Extract the (X, Y) coordinate from the center of the cell holding the provided text.  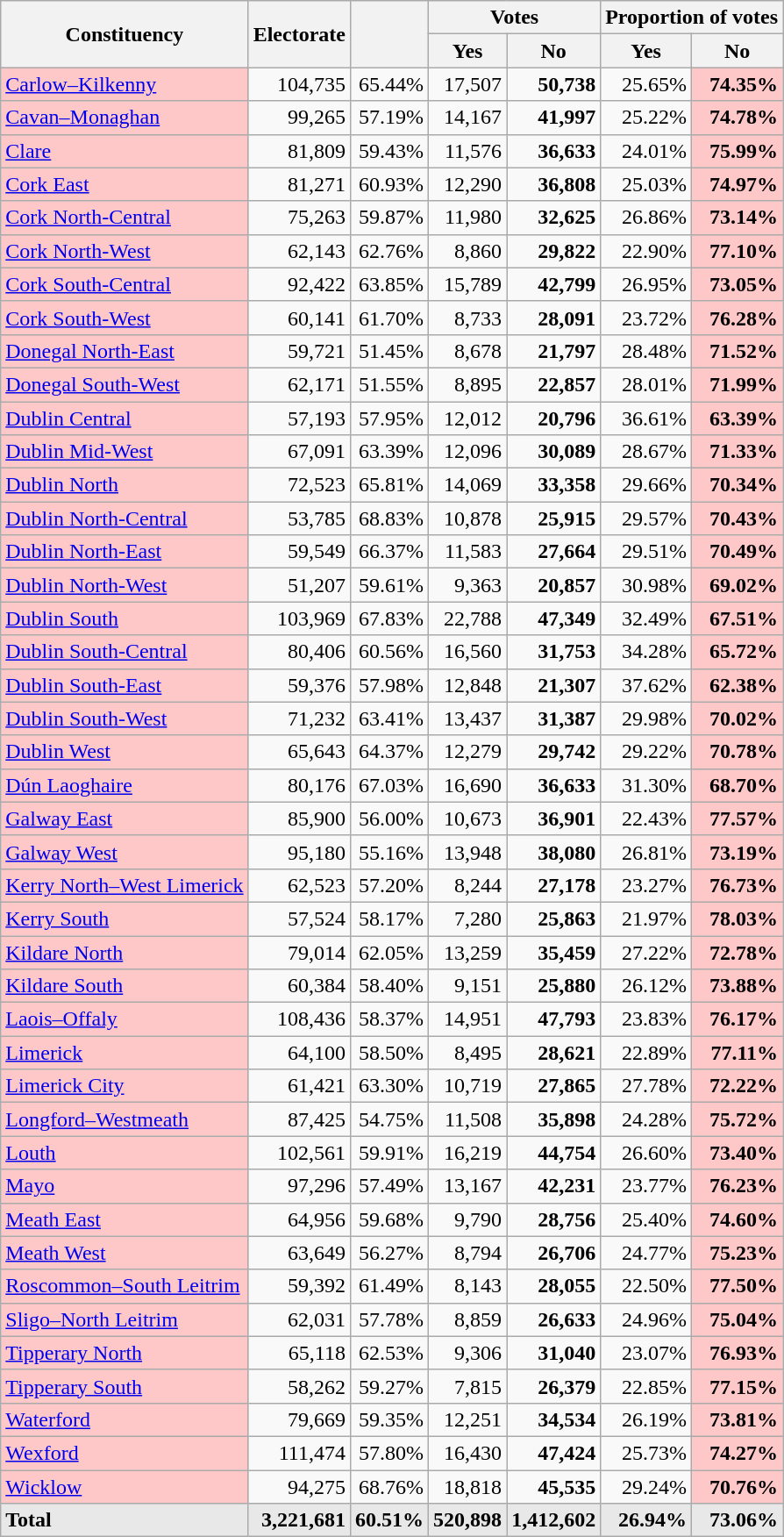
74.78% (738, 118)
60.56% (389, 652)
Carlow–Kilkenny (125, 84)
Dún Laoghaire (125, 785)
71,232 (299, 718)
92,422 (299, 284)
Wicklow (125, 1487)
29.66% (646, 485)
29,742 (554, 752)
27.22% (646, 952)
34.28% (646, 652)
Electorate (299, 34)
30.98% (646, 585)
38,080 (554, 852)
22.43% (646, 819)
55.16% (389, 852)
26.19% (646, 1419)
20,857 (554, 585)
77.50% (738, 1286)
Proportion of votes (692, 18)
28.01% (646, 384)
9,306 (468, 1353)
26.12% (646, 986)
Galway West (125, 852)
30,089 (554, 452)
59.61% (389, 585)
42,231 (554, 1186)
68.76% (389, 1487)
81,809 (299, 151)
95,180 (299, 852)
99,265 (299, 118)
76.73% (738, 885)
23.83% (646, 1019)
73.40% (738, 1153)
60,141 (299, 318)
57,524 (299, 919)
29.24% (646, 1487)
57.19% (389, 118)
72,523 (299, 485)
60.51% (389, 1520)
22,857 (554, 384)
16,690 (468, 785)
62,171 (299, 384)
22.90% (646, 251)
Donegal North-East (125, 351)
85,900 (299, 819)
9,790 (468, 1219)
71.33% (738, 452)
Dublin South (125, 618)
103,969 (299, 618)
Dublin West (125, 752)
16,430 (468, 1453)
62,143 (299, 251)
25,863 (554, 919)
9,151 (468, 986)
75.99% (738, 151)
11,576 (468, 151)
65,643 (299, 752)
60,384 (299, 986)
57.95% (389, 418)
62,031 (299, 1319)
24.28% (646, 1119)
32,625 (554, 218)
24.77% (646, 1253)
57.49% (389, 1186)
Limerick (125, 1053)
14,069 (468, 485)
76.23% (738, 1186)
Limerick City (125, 1086)
51,207 (299, 585)
45,535 (554, 1487)
26,633 (554, 1319)
78.03% (738, 919)
12,096 (468, 452)
58,262 (299, 1386)
22.50% (646, 1286)
Louth (125, 1153)
29.22% (646, 752)
63,649 (299, 1253)
111,474 (299, 1453)
35,459 (554, 952)
59.35% (389, 1419)
61.49% (389, 1286)
1,412,602 (554, 1520)
73.14% (738, 218)
Dublin South-East (125, 685)
77.11% (738, 1053)
31,387 (554, 718)
61.70% (389, 318)
7,280 (468, 919)
26.60% (646, 1153)
31,753 (554, 652)
22.85% (646, 1386)
77.57% (738, 819)
62.76% (389, 251)
24.96% (646, 1319)
74.60% (738, 1219)
64,100 (299, 1053)
Cork East (125, 184)
Roscommon–South Leitrim (125, 1286)
Cork South-Central (125, 284)
12,279 (468, 752)
47,793 (554, 1019)
Kerry South (125, 919)
11,583 (468, 552)
70.78% (738, 752)
8,859 (468, 1319)
23.72% (646, 318)
80,176 (299, 785)
25,915 (554, 518)
3,221,681 (299, 1520)
Dublin South-West (125, 718)
70.49% (738, 552)
Kerry North–West Limerick (125, 885)
74.27% (738, 1453)
10,878 (468, 518)
65.72% (738, 652)
27,865 (554, 1086)
25,880 (554, 986)
57.20% (389, 885)
57,193 (299, 418)
Total (125, 1520)
70.02% (738, 718)
Dublin Central (125, 418)
13,259 (468, 952)
Tipperary South (125, 1386)
28,055 (554, 1286)
72.22% (738, 1086)
Galway East (125, 819)
75.72% (738, 1119)
70.76% (738, 1487)
74.35% (738, 84)
8,495 (468, 1053)
65.44% (389, 84)
71.99% (738, 384)
67,091 (299, 452)
32.49% (646, 618)
59,376 (299, 685)
23.27% (646, 885)
Meath East (125, 1219)
25.65% (646, 84)
60.93% (389, 184)
28.67% (646, 452)
36,901 (554, 819)
Kildare North (125, 952)
62.38% (738, 685)
69.02% (738, 585)
26.95% (646, 284)
13,948 (468, 852)
35,898 (554, 1119)
18,818 (468, 1487)
59,721 (299, 351)
Dublin North-West (125, 585)
Kildare South (125, 986)
Cavan–Monaghan (125, 118)
65.81% (389, 485)
13,437 (468, 718)
56.00% (389, 819)
102,561 (299, 1153)
104,735 (299, 84)
8,733 (468, 318)
42,799 (554, 284)
12,012 (468, 418)
47,424 (554, 1453)
56.27% (389, 1253)
Mayo (125, 1186)
57.80% (389, 1453)
26,379 (554, 1386)
73.05% (738, 284)
29.98% (646, 718)
61,421 (299, 1086)
28,621 (554, 1053)
28,091 (554, 318)
Dublin North-East (125, 552)
25.40% (646, 1219)
9,363 (468, 585)
Donegal South-West (125, 384)
51.45% (389, 351)
77.15% (738, 1386)
10,719 (468, 1086)
71.52% (738, 351)
Votes (515, 18)
8,895 (468, 384)
67.51% (738, 618)
59.68% (389, 1219)
57.78% (389, 1319)
58.37% (389, 1019)
59,392 (299, 1286)
Constituency (125, 34)
59,549 (299, 552)
79,014 (299, 952)
15,789 (468, 284)
70.43% (738, 518)
58.40% (389, 986)
16,219 (468, 1153)
59.91% (389, 1153)
62,523 (299, 885)
21,307 (554, 685)
76.17% (738, 1019)
67.03% (389, 785)
63.30% (389, 1086)
68.83% (389, 518)
62.05% (389, 952)
8,794 (468, 1253)
27.78% (646, 1086)
Dublin Mid-West (125, 452)
80,406 (299, 652)
Cork North-Central (125, 218)
25.73% (646, 1453)
33,358 (554, 485)
74.97% (738, 184)
27,664 (554, 552)
58.17% (389, 919)
16,560 (468, 652)
59.27% (389, 1386)
65,118 (299, 1353)
Clare (125, 151)
108,436 (299, 1019)
64,956 (299, 1219)
34,534 (554, 1419)
79,669 (299, 1419)
12,848 (468, 685)
13,167 (468, 1186)
75,263 (299, 218)
68.70% (738, 785)
Dublin South-Central (125, 652)
Longford–Westmeath (125, 1119)
8,678 (468, 351)
62.53% (389, 1353)
8,860 (468, 251)
Dublin North (125, 485)
66.37% (389, 552)
58.50% (389, 1053)
64.37% (389, 752)
21,797 (554, 351)
41,997 (554, 118)
520,898 (468, 1520)
12,290 (468, 184)
14,167 (468, 118)
63.41% (389, 718)
25.22% (646, 118)
50,738 (554, 84)
59.87% (389, 218)
10,673 (468, 819)
12,251 (468, 1419)
29.51% (646, 552)
97,296 (299, 1186)
23.77% (646, 1186)
67.83% (389, 618)
25.03% (646, 184)
22,788 (468, 618)
77.10% (738, 251)
Sligo–North Leitrim (125, 1319)
94,275 (299, 1487)
24.01% (646, 151)
76.28% (738, 318)
75.23% (738, 1253)
44,754 (554, 1153)
63.85% (389, 284)
21.97% (646, 919)
31,040 (554, 1353)
31.30% (646, 785)
36.61% (646, 418)
27,178 (554, 885)
54.75% (389, 1119)
47,349 (554, 618)
59.43% (389, 151)
87,425 (299, 1119)
28,756 (554, 1219)
Cork South-West (125, 318)
57.98% (389, 685)
26,706 (554, 1253)
Meath West (125, 1253)
28.48% (646, 351)
8,143 (468, 1286)
73.81% (738, 1419)
Tipperary North (125, 1353)
20,796 (554, 418)
Cork North-West (125, 251)
22.89% (646, 1053)
11,508 (468, 1119)
70.34% (738, 485)
Laois–Offaly (125, 1019)
17,507 (468, 84)
29.57% (646, 518)
26.81% (646, 852)
73.19% (738, 852)
53,785 (299, 518)
Wexford (125, 1453)
73.88% (738, 986)
29,822 (554, 251)
23.07% (646, 1353)
73.06% (738, 1520)
8,244 (468, 885)
36,808 (554, 184)
26.86% (646, 218)
81,271 (299, 184)
Dublin North-Central (125, 518)
76.93% (738, 1353)
11,980 (468, 218)
72.78% (738, 952)
Waterford (125, 1419)
51.55% (389, 384)
75.04% (738, 1319)
26.94% (646, 1520)
7,815 (468, 1386)
14,951 (468, 1019)
37.62% (646, 685)
